Search for the cell housing the specified text and yield its (x, y) center coordinate. 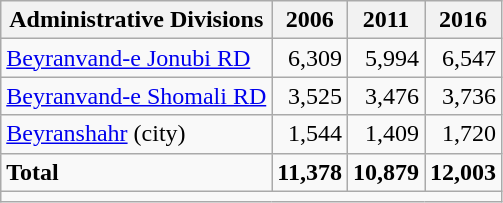
Beyranvand-e Jonubi RD (136, 58)
6,309 (310, 58)
11,378 (310, 172)
Administrative Divisions (136, 20)
2016 (464, 20)
12,003 (464, 172)
1,544 (310, 134)
2011 (386, 20)
Beyranshahr (city) (136, 134)
3,525 (310, 96)
3,476 (386, 96)
Beyranvand-e Shomali RD (136, 96)
3,736 (464, 96)
Total (136, 172)
6,547 (464, 58)
5,994 (386, 58)
2006 (310, 20)
1,409 (386, 134)
1,720 (464, 134)
10,879 (386, 172)
